Determine the (x, y) coordinate at the center of the cell enclosing the given text.  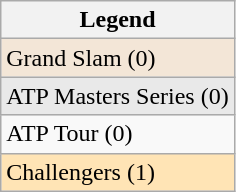
Legend (118, 20)
ATP Masters Series (0) (118, 96)
Grand Slam (0) (118, 58)
Challengers (1) (118, 172)
ATP Tour (0) (118, 134)
